Return [x, y] of the center of cell containing provided text 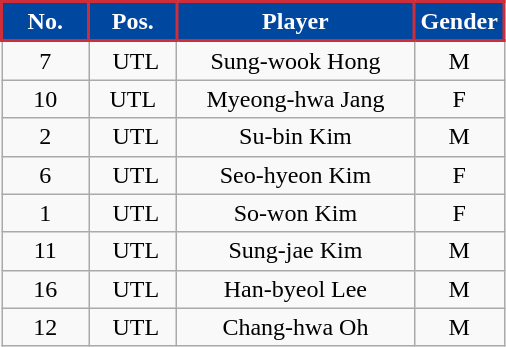
Sung-jae Kim [296, 251]
Pos. [133, 22]
Chang-hwa Oh [296, 327]
Seo-hyeon Kim [296, 175]
1 [46, 213]
11 [46, 251]
Han-byeol Lee [296, 289]
10 [46, 99]
So-won Kim [296, 213]
Su-bin Kim [296, 137]
16 [46, 289]
7 [46, 60]
12 [46, 327]
Player [296, 22]
2 [46, 137]
Gender [459, 22]
6 [46, 175]
Myeong-hwa Jang [296, 99]
Sung-wook Hong [296, 60]
No. [46, 22]
